For the text-containing cell, return its midpoint in (x, y) coordinate format. 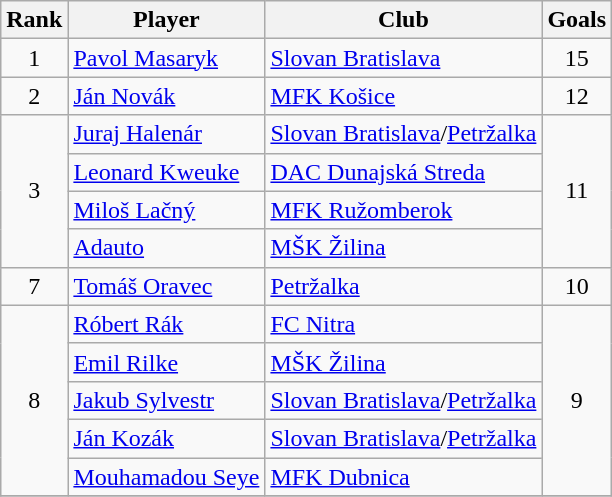
Ján Novák (166, 96)
Adauto (166, 248)
7 (34, 286)
Ján Kozák (166, 438)
9 (577, 400)
Jakub Sylvestr (166, 400)
Pavol Masaryk (166, 58)
11 (577, 191)
MFK Dubnica (404, 477)
Goals (577, 20)
8 (34, 400)
Club (404, 20)
FC Nitra (404, 324)
DAC Dunajská Streda (404, 172)
Rank (34, 20)
2 (34, 96)
Juraj Halenár (166, 134)
10 (577, 286)
Leonard Kweuke (166, 172)
12 (577, 96)
Slovan Bratislava (404, 58)
MFK Košice (404, 96)
15 (577, 58)
1 (34, 58)
Mouhamadou Seye (166, 477)
Róbert Rák (166, 324)
Player (166, 20)
MFK Ružomberok (404, 210)
Tomáš Oravec (166, 286)
Emil Rilke (166, 362)
3 (34, 191)
Miloš Lačný (166, 210)
Petržalka (404, 286)
